Return the (X, Y) coordinate for the center point of the cell that contains the specified text.  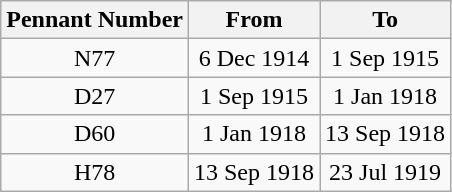
Pennant Number (95, 20)
H78 (95, 172)
To (386, 20)
23 Jul 1919 (386, 172)
N77 (95, 58)
6 Dec 1914 (254, 58)
D60 (95, 134)
From (254, 20)
D27 (95, 96)
